Identify which cell holds the provided text, then report its (X, Y) central coordinate. 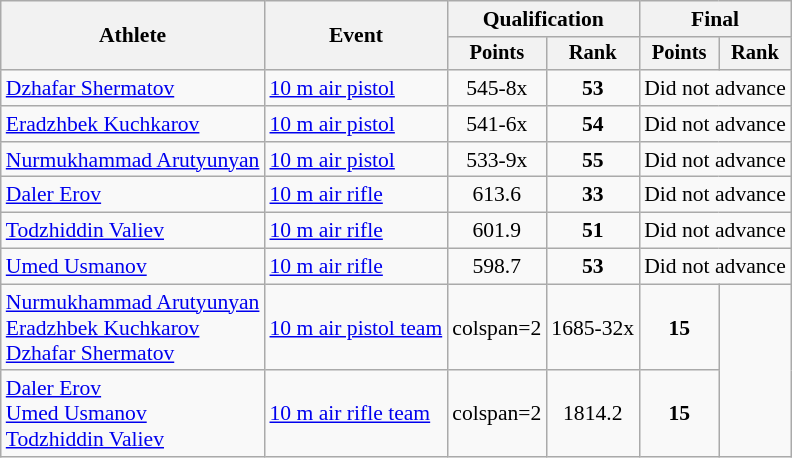
Eradzhbek Kuchkarov (133, 124)
533-9x (496, 160)
1814.2 (592, 414)
55 (592, 160)
54 (592, 124)
545-8x (496, 88)
10 m air rifle team (356, 414)
Nurmukhammad Arutyunyan (133, 160)
613.6 (496, 195)
Qualification (543, 19)
598.7 (496, 267)
Daler ErovUmed UsmanovTodzhiddin Valiev (133, 414)
Athlete (133, 36)
Todzhiddin Valiev (133, 231)
Daler Erov (133, 195)
601.9 (496, 231)
10 m air pistol team (356, 328)
Umed Usmanov (133, 267)
Event (356, 36)
1685-32x (592, 328)
Nurmukhammad ArutyunyanEradzhbek KuchkarovDzhafar Shermatov (133, 328)
51 (592, 231)
33 (592, 195)
Dzhafar Shermatov (133, 88)
541-6x (496, 124)
Final (715, 19)
